Find where the given text appears and provide that cell's center as (x, y) coordinate. 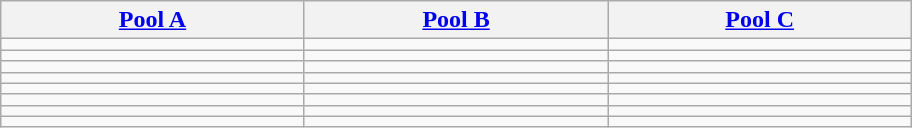
Pool A (153, 20)
Pool C (760, 20)
Pool B (456, 20)
